Scan for the cell matching the given text and deliver its (x, y) coordinate at center. 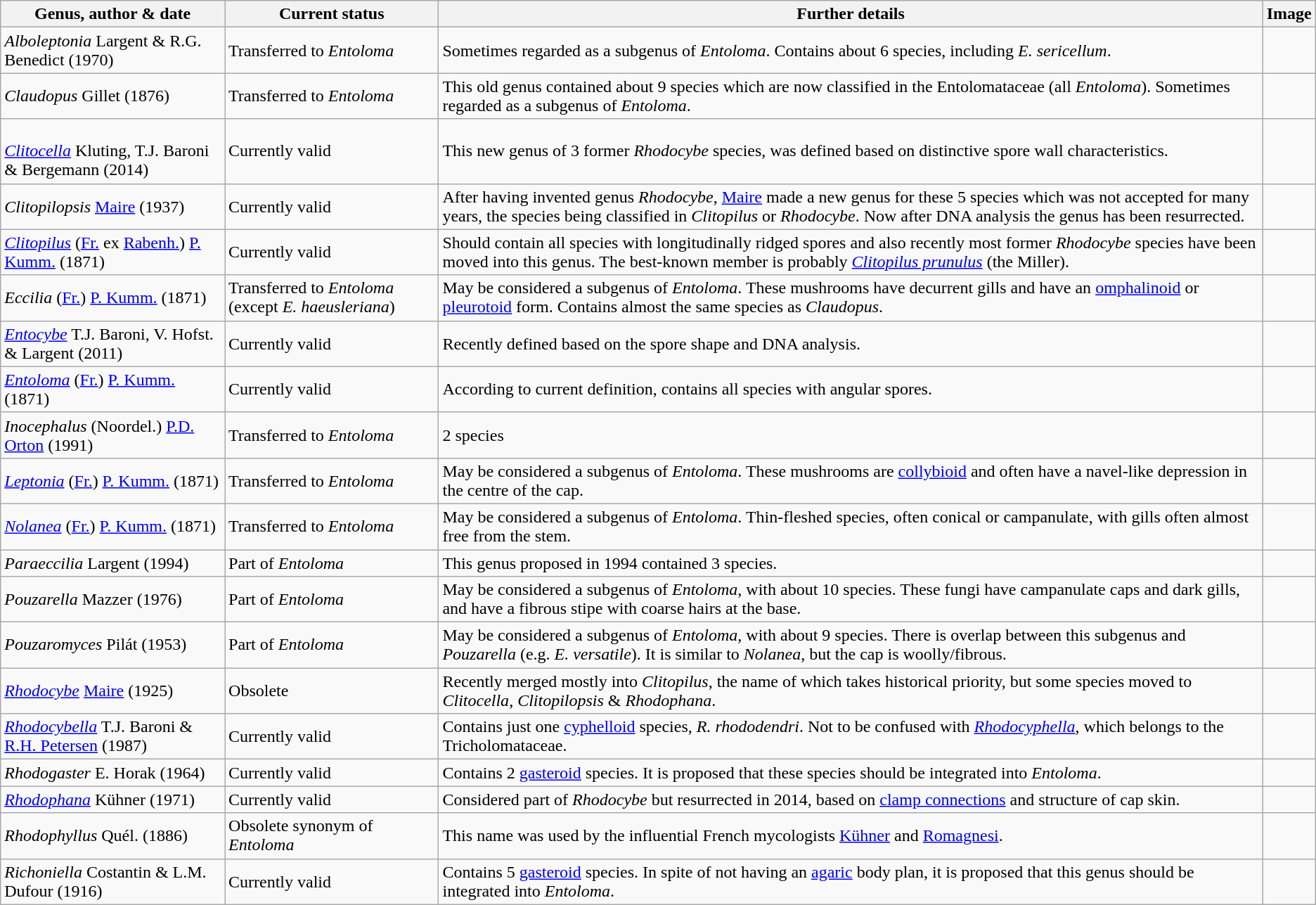
May be considered a subgenus of Entoloma. These mushrooms are collybioid and often have a navel-like depression in the centre of the cap. (851, 481)
Richoniella Costantin & L.M. Dufour (1916) (112, 882)
Clitopilus (Fr. ex Rabenh.) P. Kumm. (1871) (112, 252)
Clitopilopsis Maire (1937) (112, 207)
Claudopus Gillet (1876) (112, 96)
According to current definition, contains all species with angular spores. (851, 390)
Rhodophana Kühner (1971) (112, 800)
Leptonia (Fr.) P. Kumm. (1871) (112, 481)
Obsolete (332, 691)
Rhodophyllus Quél. (1886) (112, 835)
Contains 5 gasteroid species. In spite of not having an agaric body plan, it is proposed that this genus should be integrated into Entoloma. (851, 882)
Genus, author & date (112, 14)
Eccilia (Fr.) P. Kumm. (1871) (112, 298)
Pouzaromyces Pilát (1953) (112, 646)
Further details (851, 14)
Image (1289, 14)
This name was used by the influential French mycologists Kühner and Romagnesi. (851, 835)
Current status (332, 14)
Rhodogaster E. Horak (1964) (112, 773)
Rhodocybella T.J. Baroni & R.H. Petersen (1987) (112, 737)
Contains just one cyphelloid species, R. rhododendri. Not to be confused with Rhodocyphella, which belongs to the Tricholomataceae. (851, 737)
Recently defined based on the spore shape and DNA analysis. (851, 343)
Entoloma (Fr.) P. Kumm. (1871) (112, 390)
Pouzarella Mazzer (1976) (112, 599)
Contains 2 gasteroid species. It is proposed that these species should be integrated into Entoloma. (851, 773)
Transferred to Entoloma (except E. haeusleriana) (332, 298)
Obsolete synonym of Entoloma (332, 835)
Nolanea (Fr.) P. Kumm. (1871) (112, 526)
May be considered a subgenus of Entoloma. Thin-fleshed species, often conical or campanulate, with gills often almost free from the stem. (851, 526)
Inocephalus (Noordel.) P.D. Orton (1991) (112, 435)
Paraeccilia Largent (1994) (112, 563)
Sometimes regarded as a subgenus of Entoloma. Contains about 6 species, including E. sericellum. (851, 51)
This genus proposed in 1994 contained 3 species. (851, 563)
Alboleptonia Largent & R.G. Benedict (1970) (112, 51)
This old genus contained about 9 species which are now classified in the Entolomataceae (all Entoloma). Sometimes regarded as a subgenus of Entoloma. (851, 96)
This new genus of 3 former Rhodocybe species, was defined based on distinctive spore wall characteristics. (851, 151)
Entocybe T.J. Baroni, V. Hofst. & Largent (2011) (112, 343)
2 species (851, 435)
Rhodocybe Maire (1925) (112, 691)
Clitocella Kluting, T.J. Baroni & Bergemann (2014) (112, 151)
Considered part of Rhodocybe but resurrected in 2014, based on clamp connections and structure of cap skin. (851, 800)
